Identify which cell holds the provided text, then report its [x, y] central coordinate. 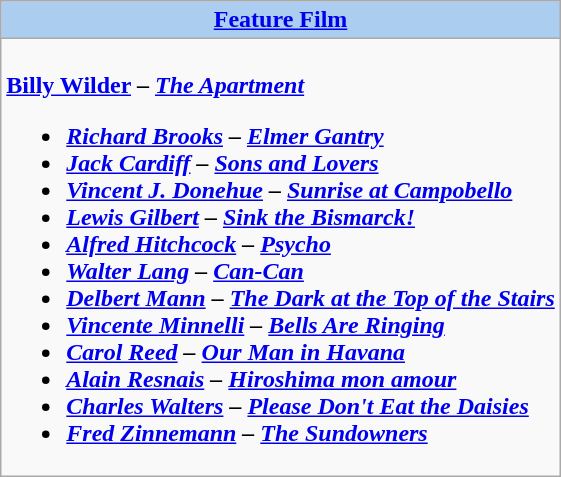
Feature Film [281, 20]
